Capture the cell that displays the provided text and extract its (x, y) central coordinate. 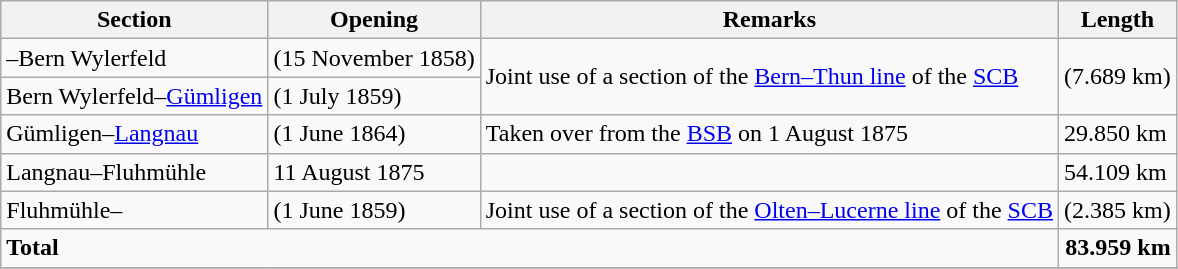
(1 July 1859) (374, 96)
Total (530, 248)
Length (1118, 20)
–Bern Wylerfeld (134, 58)
Section (134, 20)
Gümligen–Langnau (134, 134)
Joint use of a section of the Olten–Lucerne line of the SCB (769, 210)
11 August 1875 (374, 172)
Taken over from the BSB on 1 August 1875 (769, 134)
(2.385 km) (1118, 210)
83.959 km (1118, 248)
29.850 km (1118, 134)
Langnau–Fluhmühle (134, 172)
Fluhmühle– (134, 210)
(7.689 km) (1118, 77)
Opening (374, 20)
Remarks (769, 20)
(1 June 1864) (374, 134)
(1 June 1859) (374, 210)
(15 November 1858) (374, 58)
Bern Wylerfeld–Gümligen (134, 96)
Joint use of a section of the Bern–Thun line of the SCB (769, 77)
54.109 km (1118, 172)
